Detect which cell encompasses the target text, then output its [x, y] center coordinate. 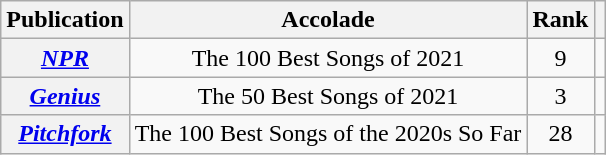
Genius [65, 96]
Publication [65, 20]
The 100 Best Songs of 2021 [328, 58]
The 100 Best Songs of the 2020s So Far [328, 134]
9 [560, 58]
Accolade [328, 20]
Pitchfork [65, 134]
NPR [65, 58]
The 50 Best Songs of 2021 [328, 96]
3 [560, 96]
28 [560, 134]
Rank [560, 20]
